Output the [x, y] coordinate of the center of the cell containing the given text.  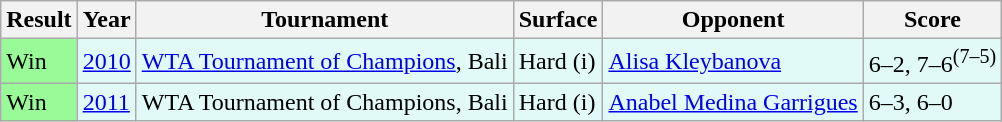
2011 [106, 102]
Surface [558, 20]
Anabel Medina Garrigues [733, 102]
Score [932, 20]
Alisa Kleybanova [733, 62]
6–2, 7–6(7–5) [932, 62]
Result [39, 20]
2010 [106, 62]
Opponent [733, 20]
6–3, 6–0 [932, 102]
Year [106, 20]
Tournament [324, 20]
